Detect which cell encompasses the target text, then output its (x, y) center coordinate. 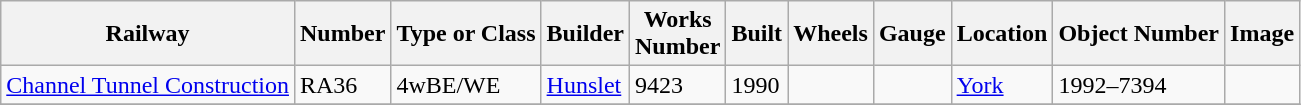
Channel Tunnel Construction (148, 85)
Image (1262, 34)
Type or Class (466, 34)
Built (757, 34)
Object Number (1139, 34)
Hunslet (585, 85)
1992–7394 (1139, 85)
Wheels (831, 34)
RA36 (342, 85)
Number (342, 34)
1990 (757, 85)
9423 (677, 85)
Railway (148, 34)
4wBE/WE (466, 85)
York (1002, 85)
WorksNumber (677, 34)
Location (1002, 34)
Gauge (912, 34)
Builder (585, 34)
